Detect which cell encompasses the target text, then output its (x, y) center coordinate. 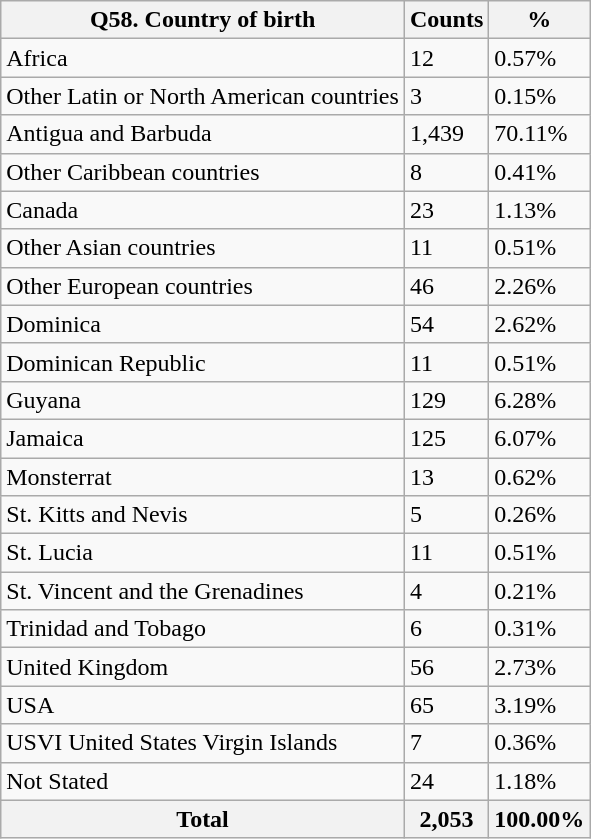
Dominica (203, 324)
0.26% (540, 515)
Trinidad and Tobago (203, 629)
70.11% (540, 134)
6.28% (540, 400)
Other Caribbean countries (203, 172)
Counts (446, 20)
0.41% (540, 172)
Monsterrat (203, 477)
54 (446, 324)
United Kingdom (203, 667)
Not Stated (203, 781)
0.62% (540, 477)
1,439 (446, 134)
65 (446, 705)
Jamaica (203, 438)
3.19% (540, 705)
2.62% (540, 324)
4 (446, 591)
2.26% (540, 286)
Other Asian countries (203, 248)
2.73% (540, 667)
0.15% (540, 96)
Dominican Republic (203, 362)
0.21% (540, 591)
23 (446, 210)
1.13% (540, 210)
13 (446, 477)
St. Vincent and the Grenadines (203, 591)
3 (446, 96)
7 (446, 743)
Antigua and Barbuda (203, 134)
129 (446, 400)
Other European countries (203, 286)
Canada (203, 210)
Total (203, 819)
0.31% (540, 629)
6 (446, 629)
56 (446, 667)
24 (446, 781)
Other Latin or North American countries (203, 96)
St. Kitts and Nevis (203, 515)
0.36% (540, 743)
Africa (203, 58)
% (540, 20)
6.07% (540, 438)
8 (446, 172)
2,053 (446, 819)
125 (446, 438)
0.57% (540, 58)
St. Lucia (203, 553)
USA (203, 705)
12 (446, 58)
Guyana (203, 400)
46 (446, 286)
1.18% (540, 781)
Q58. Country of birth (203, 20)
100.00% (540, 819)
5 (446, 515)
USVI United States Virgin Islands (203, 743)
